Provide the (x, y) coordinate of the cell's center where the given text is located.  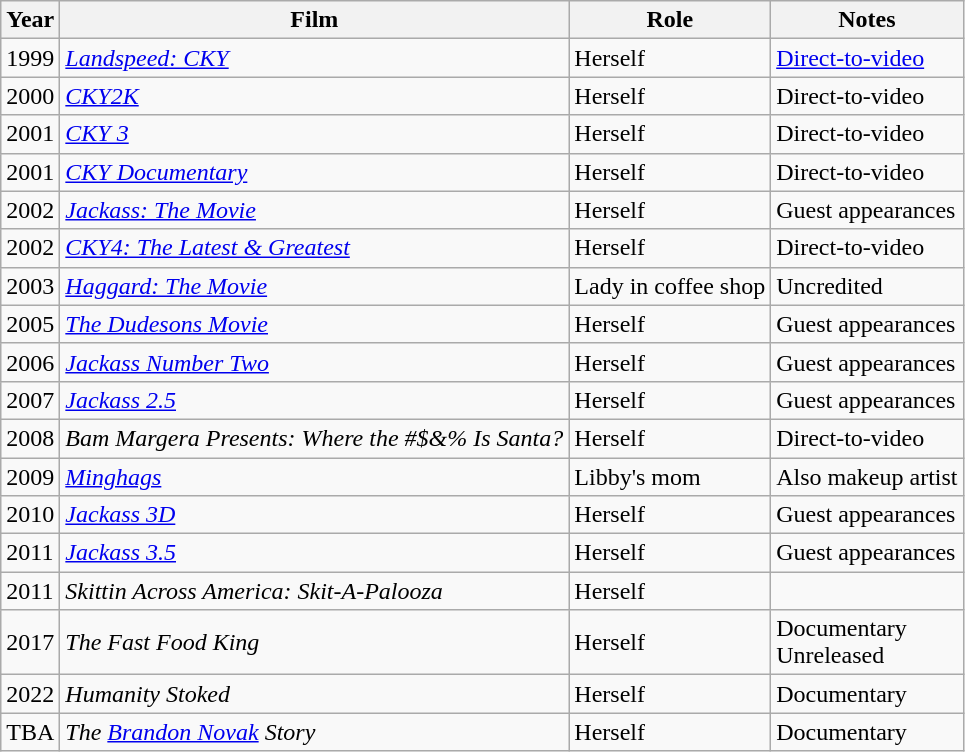
DocumentaryUnreleased (867, 642)
2006 (30, 362)
Film (314, 20)
Role (670, 20)
2010 (30, 515)
Haggard: The Movie (314, 286)
Uncredited (867, 286)
1999 (30, 58)
Notes (867, 20)
2022 (30, 694)
Jackass: The Movie (314, 210)
Bam Margera Presents: Where the #$&% Is Santa? (314, 438)
Jackass 2.5 (314, 400)
2008 (30, 438)
The Fast Food King (314, 642)
Lady in coffee shop (670, 286)
Also makeup artist (867, 477)
Landspeed: CKY (314, 58)
CKY Documentary (314, 172)
CKY2K (314, 96)
2007 (30, 400)
CKY4: The Latest & Greatest (314, 248)
2005 (30, 324)
TBA (30, 732)
The Dudesons Movie (314, 324)
2009 (30, 477)
Minghags (314, 477)
2000 (30, 96)
Skittin Across America: Skit-A-Palooza (314, 591)
Jackass 3D (314, 515)
Jackass Number Two (314, 362)
Libby's mom (670, 477)
CKY 3 (314, 134)
Humanity Stoked (314, 694)
2003 (30, 286)
The Brandon Novak Story (314, 732)
2017 (30, 642)
Jackass 3.5 (314, 553)
Year (30, 20)
